Search for the cell housing the specified text and yield its (X, Y) center coordinate. 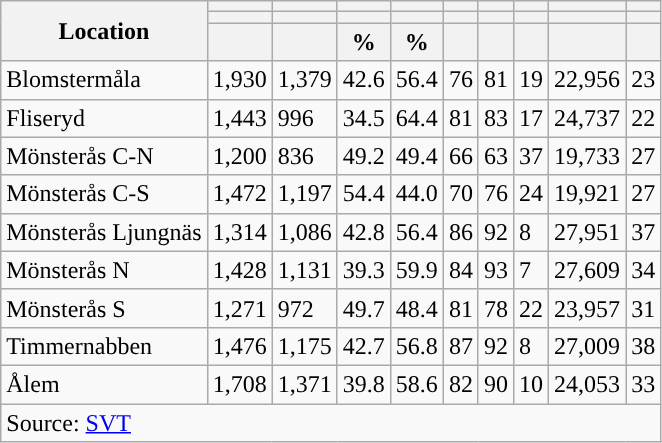
1,476 (240, 346)
Fliseryd (104, 118)
34 (644, 270)
Blomstermåla (104, 80)
1,086 (304, 232)
84 (460, 270)
33 (644, 384)
48.4 (416, 308)
49.2 (364, 156)
22,956 (588, 80)
1,131 (304, 270)
82 (460, 384)
23,957 (588, 308)
1,379 (304, 80)
64.4 (416, 118)
27,951 (588, 232)
87 (460, 346)
42.8 (364, 232)
24 (530, 194)
1,371 (304, 384)
Location (104, 31)
42.6 (364, 80)
24,737 (588, 118)
78 (496, 308)
66 (460, 156)
Mönsterås C-S (104, 194)
996 (304, 118)
27,609 (588, 270)
19,921 (588, 194)
54.4 (364, 194)
1,443 (240, 118)
972 (304, 308)
59.9 (416, 270)
1,314 (240, 232)
44.0 (416, 194)
10 (530, 384)
31 (644, 308)
1,200 (240, 156)
58.6 (416, 384)
90 (496, 384)
23 (644, 80)
49.4 (416, 156)
38 (644, 346)
39.3 (364, 270)
Mönsterås Ljungnäs (104, 232)
1,930 (240, 80)
Mönsterås C-N (104, 156)
19,733 (588, 156)
Source: SVT (331, 423)
17 (530, 118)
1,271 (240, 308)
1,708 (240, 384)
86 (460, 232)
Timmernabben (104, 346)
Mönsterås S (104, 308)
63 (496, 156)
27,009 (588, 346)
49.7 (364, 308)
34.5 (364, 118)
56.8 (416, 346)
1,175 (304, 346)
83 (496, 118)
7 (530, 270)
Mönsterås N (104, 270)
70 (460, 194)
19 (530, 80)
39.8 (364, 384)
93 (496, 270)
1,197 (304, 194)
1,472 (240, 194)
1,428 (240, 270)
24,053 (588, 384)
42.7 (364, 346)
836 (304, 156)
Ålem (104, 384)
